Detect which cell encompasses the target text, then output its (X, Y) center coordinate. 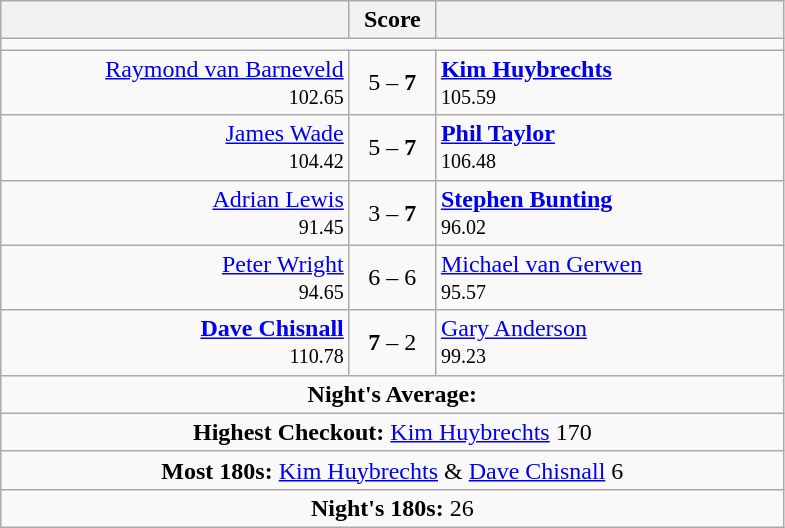
Michael van Gerwen 95.57 (610, 278)
Gary Anderson 99.23 (610, 342)
6 – 6 (392, 278)
7 – 2 (392, 342)
Highest Checkout: Kim Huybrechts 170 (392, 432)
Score (392, 20)
Raymond van Barneveld 102.65 (176, 82)
Phil Taylor 106.48 (610, 148)
Night's Average: (392, 394)
Adrian Lewis 91.45 (176, 212)
Dave Chisnall 110.78 (176, 342)
3 – 7 (392, 212)
James Wade 104.42 (176, 148)
Stephen Bunting 96.02 (610, 212)
Peter Wright 94.65 (176, 278)
Kim Huybrechts 105.59 (610, 82)
Most 180s: Kim Huybrechts & Dave Chisnall 6 (392, 470)
Night's 180s: 26 (392, 508)
